Identify which cell holds the provided text, then report its (X, Y) central coordinate. 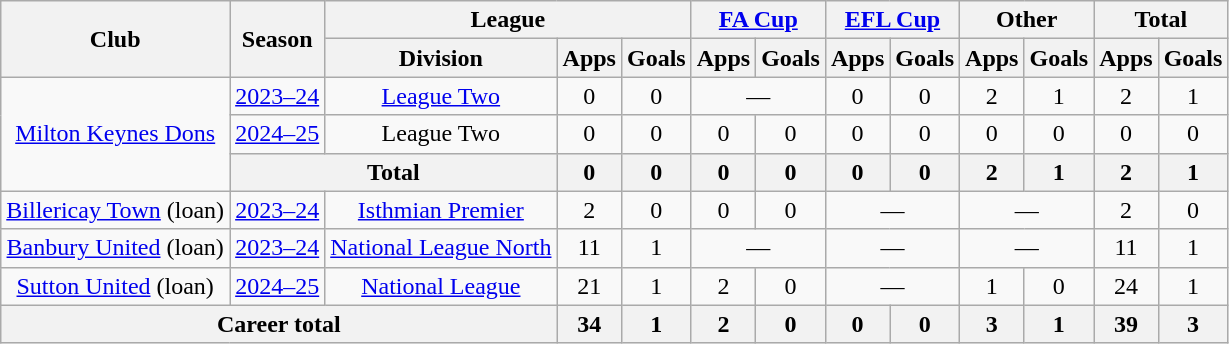
Isthmian Premier (441, 210)
FA Cup (758, 20)
Sutton United (loan) (116, 286)
21 (589, 286)
Milton Keynes Dons (116, 134)
Division (441, 58)
39 (1126, 324)
Banbury United (loan) (116, 248)
League (508, 20)
Career total (279, 324)
National League North (441, 248)
Other (1027, 20)
Season (278, 39)
Billericay Town (loan) (116, 210)
EFL Cup (892, 20)
34 (589, 324)
Club (116, 39)
National League (441, 286)
24 (1126, 286)
